Detect which cell encompasses the target text, then output its [X, Y] center coordinate. 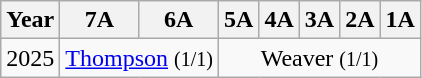
Year [30, 20]
7A [100, 20]
6A [178, 20]
3A [319, 20]
4A [279, 20]
2025 [30, 58]
Weaver (1/1) [319, 58]
1A [400, 20]
2A [360, 20]
Thompson (1/1) [140, 58]
5A [238, 20]
